Find where the given text appears and provide that cell's center as (X, Y) coordinate. 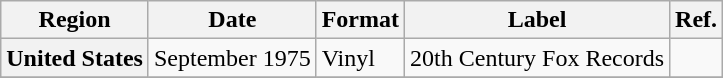
Label (538, 20)
Format (360, 20)
Region (75, 20)
September 1975 (232, 58)
United States (75, 58)
Vinyl (360, 58)
Ref. (696, 20)
Date (232, 20)
20th Century Fox Records (538, 58)
